Return [X, Y] of the center of cell containing provided text 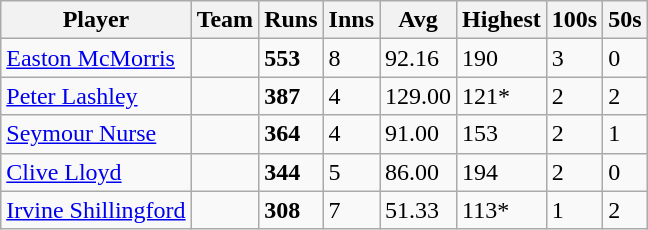
Peter Lashley [96, 96]
92.16 [418, 58]
Inns [351, 20]
Seymour Nurse [96, 134]
387 [291, 96]
Clive Lloyd [96, 172]
344 [291, 172]
86.00 [418, 172]
129.00 [418, 96]
50s [625, 20]
100s [574, 20]
8 [351, 58]
Player [96, 20]
5 [351, 172]
308 [291, 210]
553 [291, 58]
153 [502, 134]
7 [351, 210]
Avg [418, 20]
190 [502, 58]
Team [225, 20]
3 [574, 58]
194 [502, 172]
Irvine Shillingford [96, 210]
121* [502, 96]
51.33 [418, 210]
Easton McMorris [96, 58]
Runs [291, 20]
91.00 [418, 134]
364 [291, 134]
Highest [502, 20]
113* [502, 210]
